Return (x, y) of the center of cell containing provided text 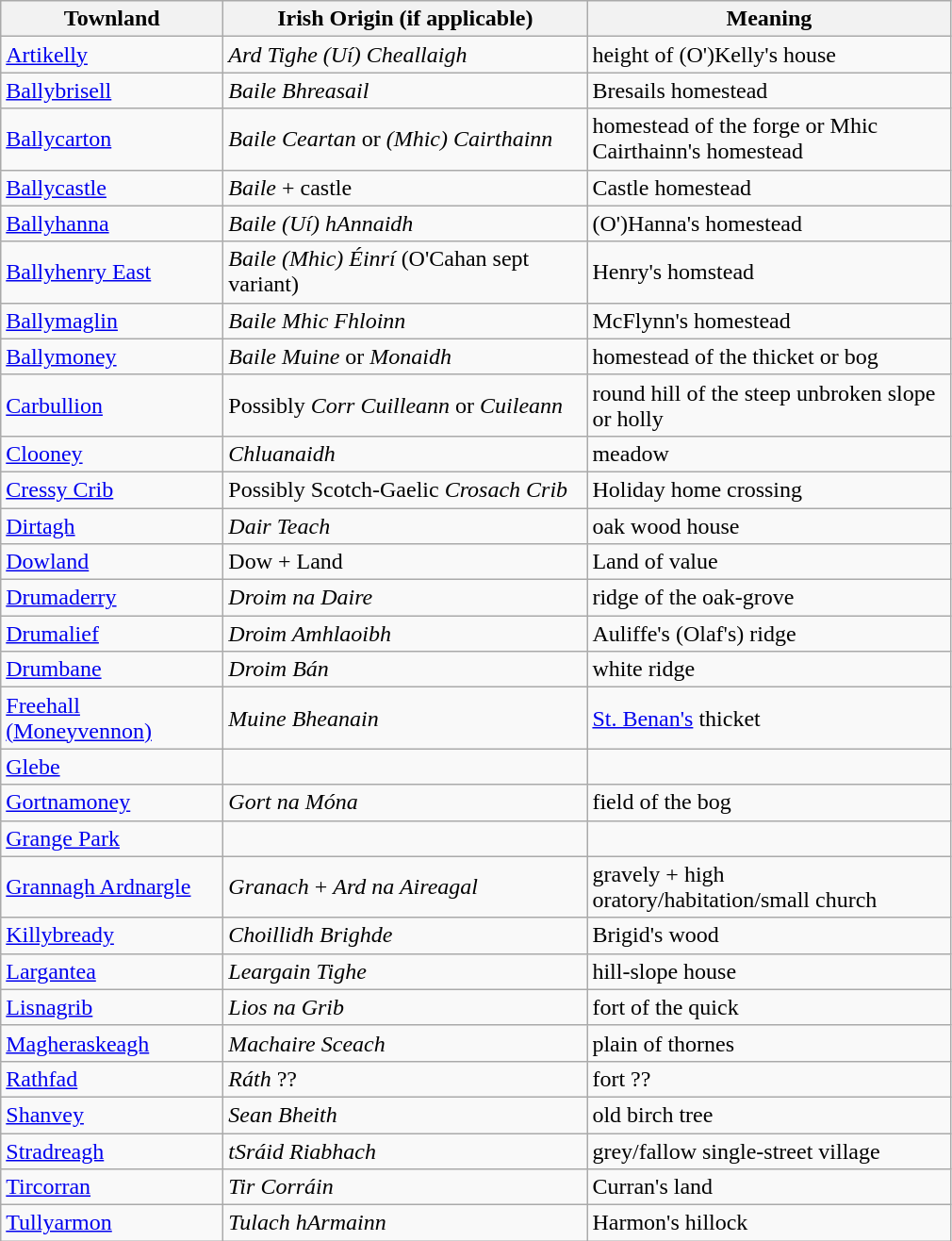
Ballyhenry East (112, 272)
gravely + high oratory/habitation/small church (769, 886)
Grannagh Ardnargle (112, 886)
Droim Amhlaoibh (405, 634)
Possibly Corr Cuilleann or Cuileann (405, 405)
grey/fallow single-street village (769, 1151)
Brigid's wood (769, 935)
Tulach hArmainn (405, 1223)
Curran's land (769, 1187)
Artikelly (112, 55)
Sean Bheith (405, 1115)
Choillidh Brighde (405, 935)
McFlynn's homestead (769, 321)
ridge of the oak-grove (769, 598)
Baile + castle (405, 188)
Rathfad (112, 1079)
Holiday home crossing (769, 489)
Drumalief (112, 634)
Muine Bheanain (405, 719)
Baile Mhic Fhloinn (405, 321)
hill-slope house (769, 971)
Castle homestead (769, 188)
Droim na Daire (405, 598)
Ballycarton (112, 140)
old birch tree (769, 1115)
Baile (Mhic) Éinrí (O'Cahan sept variant) (405, 272)
Ballyhanna (112, 223)
Harmon's hillock (769, 1223)
St. Benan's thicket (769, 719)
homestead of the forge or Mhic Cairthainn's homestead (769, 140)
Baile Bhreasail (405, 91)
white ridge (769, 670)
Tir Corráin (405, 1187)
Meaning (769, 19)
Bresails homestead (769, 91)
Henry's homstead (769, 272)
Glebe (112, 767)
Largantea (112, 971)
plain of thornes (769, 1043)
round hill of the steep unbroken slope or holly (769, 405)
Auliffe's (Olaf's) ridge (769, 634)
Dow + Land (405, 562)
Baile Ceartan or (Mhic) Cairthainn (405, 140)
Tircorran (112, 1187)
Possibly Scotch-Gaelic Crosach Crib (405, 489)
Drumaderry (112, 598)
Baile Muine or Monaidh (405, 356)
homestead of the thicket or bog (769, 356)
Drumbane (112, 670)
Dair Teach (405, 525)
Shanvey (112, 1115)
fort ?? (769, 1079)
Killybready (112, 935)
Leargain Tighe (405, 971)
height of (O')Kelly's house (769, 55)
field of the bog (769, 803)
Ráth ?? (405, 1079)
Granach + Ard na Aireagal (405, 886)
Cressy Crib (112, 489)
Baile (Uí) hAnnaidh (405, 223)
Tullyarmon (112, 1223)
fort of the quick (769, 1007)
Chluanaidh (405, 454)
Gortnamoney (112, 803)
Ballycastle (112, 188)
Dowland (112, 562)
meadow (769, 454)
Ard Tighe (Uí) Cheallaigh (405, 55)
Freehall (Moneyvennon) (112, 719)
Clooney (112, 454)
Stradreagh (112, 1151)
tSráid Riabhach (405, 1151)
Carbullion (112, 405)
Ballymaglin (112, 321)
Dirtagh (112, 525)
Ballybrisell (112, 91)
Droim Bán (405, 670)
Lios na Grib (405, 1007)
Magheraskeagh (112, 1043)
Lisnagrib (112, 1007)
Land of value (769, 562)
Machaire Sceach (405, 1043)
(O')Hanna's homestead (769, 223)
oak wood house (769, 525)
Grange Park (112, 838)
Irish Origin (if applicable) (405, 19)
Townland (112, 19)
Ballymoney (112, 356)
Gort na Móna (405, 803)
